Provide the [X, Y] coordinate of the cell's center where the given text is located.  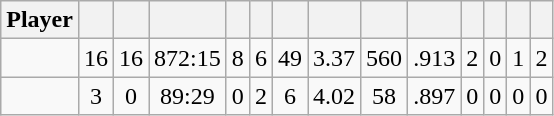
560 [384, 58]
49 [290, 58]
8 [238, 58]
4.02 [334, 96]
872:15 [188, 58]
.897 [434, 96]
1 [518, 58]
89:29 [188, 96]
58 [384, 96]
3 [96, 96]
.913 [434, 58]
3.37 [334, 58]
Player [40, 20]
